Search for the cell housing the specified text and yield its (X, Y) center coordinate. 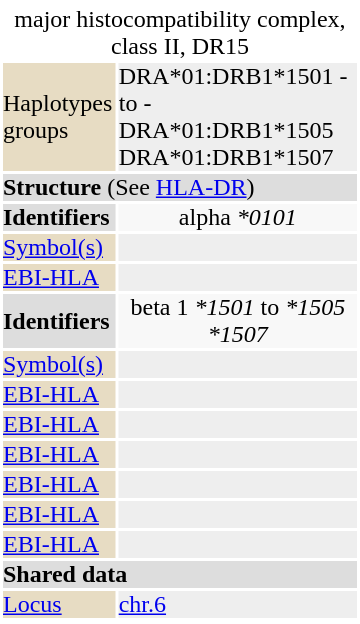
beta 1 *1501 to *1505 *1507 (238, 321)
DRA*01:DRB1*1501 - to - DRA*01:DRB1*1505 DRA*01:DRB1*1507 (238, 117)
major histocompatibility complex, class II, DR15 (180, 33)
Shared data (180, 574)
alpha *0101 (238, 218)
Haplotypes groups (60, 117)
Structure (See HLA-DR) (180, 188)
Locus (60, 604)
chr.6 (238, 604)
